Capture the cell that displays the provided text and extract its (x, y) central coordinate. 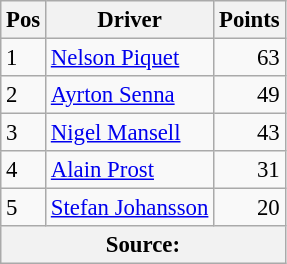
Ayrton Senna (130, 95)
Stefan Johansson (130, 208)
Alain Prost (130, 170)
1 (24, 58)
20 (250, 208)
43 (250, 133)
63 (250, 58)
31 (250, 170)
5 (24, 208)
Source: (143, 245)
4 (24, 170)
2 (24, 95)
Nelson Piquet (130, 58)
Points (250, 20)
Driver (130, 20)
3 (24, 133)
Nigel Mansell (130, 133)
49 (250, 95)
Pos (24, 20)
